For the text-containing cell, return its midpoint in [X, Y] coordinate format. 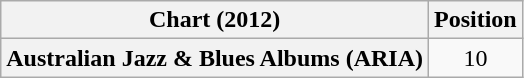
Australian Jazz & Blues Albums (ARIA) [215, 58]
Position [476, 20]
Chart (2012) [215, 20]
10 [476, 58]
